Identify which cell holds the provided text, then report its (x, y) central coordinate. 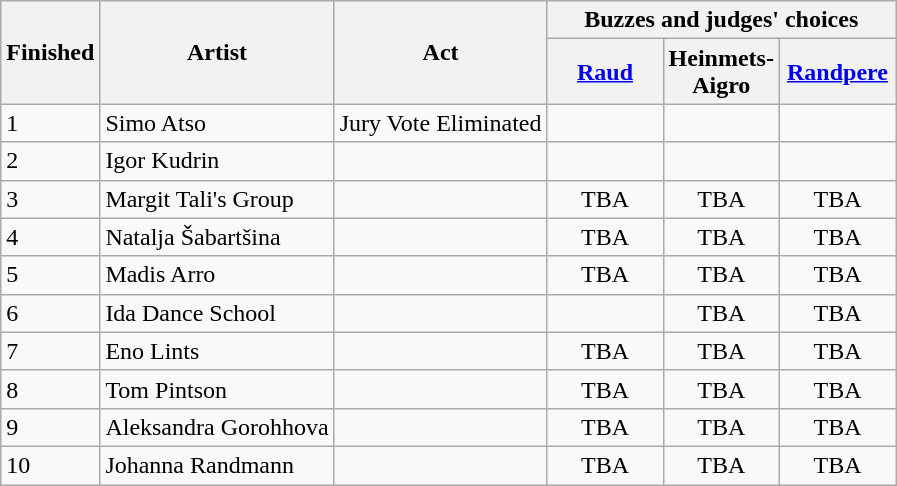
Buzzes and judges' choices (721, 20)
Finished (50, 52)
Randpere (837, 72)
Natalja Šabartšina (217, 237)
5 (50, 275)
Raud (605, 72)
Artist (217, 52)
7 (50, 351)
Aleksandra Gorohhova (217, 427)
Heinmets-Aigro (721, 72)
Margit Tali's Group (217, 199)
2 (50, 161)
6 (50, 313)
8 (50, 389)
Tom Pintson (217, 389)
9 (50, 427)
10 (50, 465)
Simo Atso (217, 123)
1 (50, 123)
Igor Kudrin (217, 161)
3 (50, 199)
Jury Vote Eliminated (440, 123)
Ida Dance School (217, 313)
Madis Arro (217, 275)
Eno Lints (217, 351)
Act (440, 52)
4 (50, 237)
Johanna Randmann (217, 465)
